Scan for the cell matching the given text and deliver its (X, Y) coordinate at center. 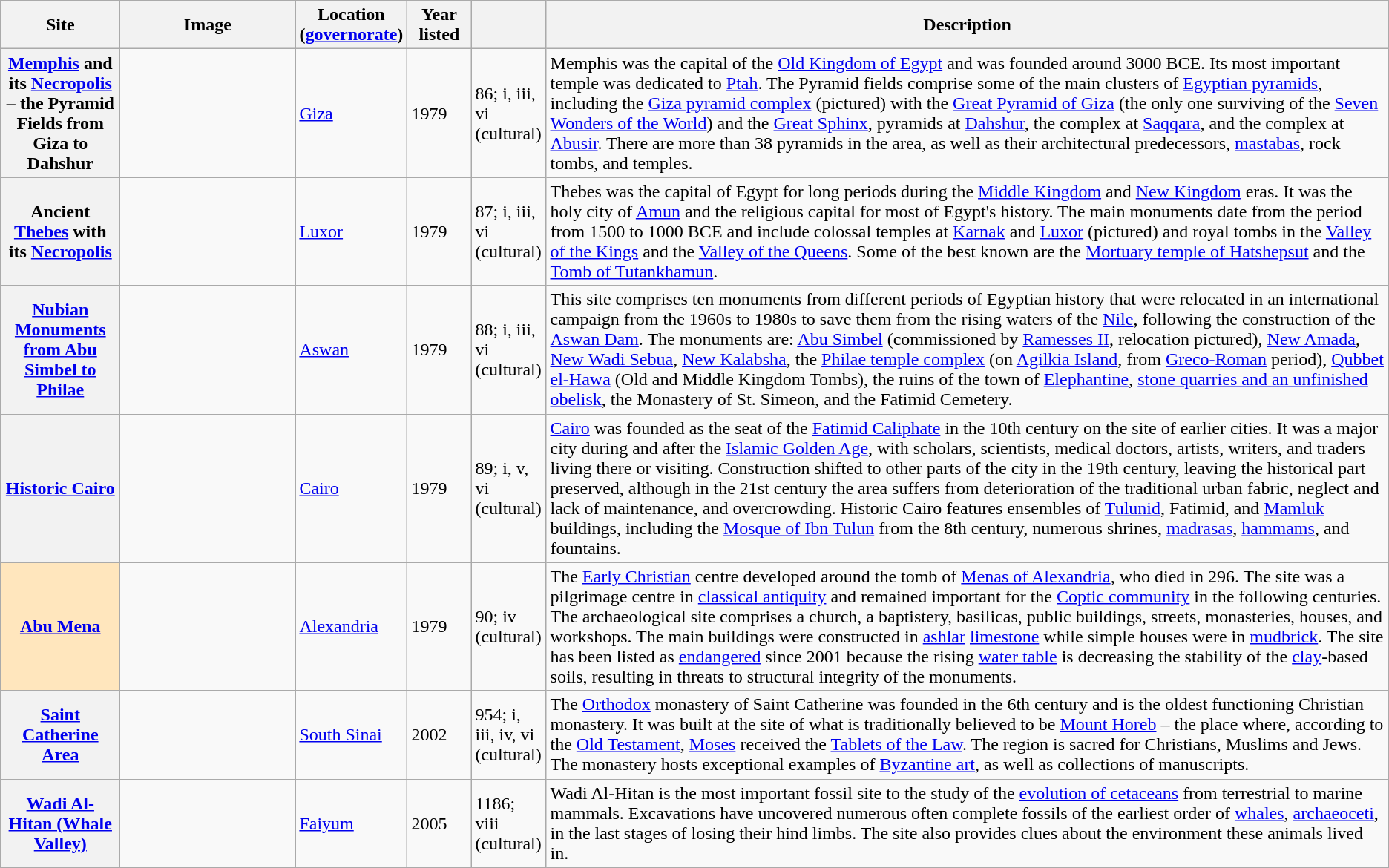
Abu Mena (61, 626)
Giza (352, 113)
Year listed (439, 25)
Image (208, 25)
88; i, iii, vi (cultural) (509, 350)
Aswan (352, 350)
90; iv (cultural) (509, 626)
Memphis and its Necropolis – the Pyramid Fields from Giza to Dahshur (61, 113)
South Sinai (352, 734)
Nubian Monuments from Abu Simbel to Philae (61, 350)
86; i, iii, vi (cultural) (509, 113)
Historic Cairo (61, 488)
Location (governorate) (352, 25)
Faiyum (352, 823)
Alexandria (352, 626)
89; i, v, vi (cultural) (509, 488)
Ancient Thebes with its Necropolis (61, 231)
Wadi Al-Hitan (Whale Valley) (61, 823)
954; i, iii, iv, vi (cultural) (509, 734)
1186; viii (cultural) (509, 823)
87; i, iii, vi (cultural) (509, 231)
2002 (439, 734)
2005 (439, 823)
Description (968, 25)
Cairo (352, 488)
Saint Catherine Area (61, 734)
Luxor (352, 231)
Site (61, 25)
